Scan for the cell matching the given text and deliver its (X, Y) coordinate at center. 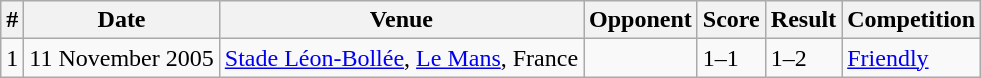
# (12, 20)
Stade Léon-Bollée, Le Mans, France (401, 58)
Result (803, 20)
11 November 2005 (122, 58)
1–1 (731, 58)
1–2 (803, 58)
Venue (401, 20)
Friendly (912, 58)
Competition (912, 20)
Date (122, 20)
Score (731, 20)
1 (12, 58)
Opponent (641, 20)
